Determine the (x, y) coordinate at the center of the cell enclosing the given text.  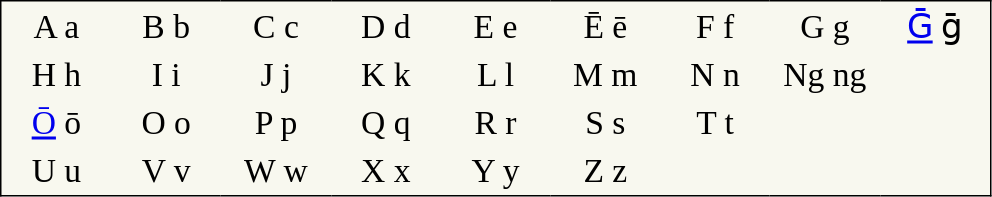
P p (276, 123)
Q q (386, 123)
T t (715, 123)
U u (56, 172)
X x (386, 172)
N n (715, 75)
B b (166, 26)
O o (166, 123)
Ō ō (56, 123)
J j (276, 75)
S s (605, 123)
D d (386, 26)
C c (276, 26)
Z z (605, 172)
F f (715, 26)
L l (496, 75)
E e (496, 26)
I i (166, 75)
Ng ng (825, 75)
Ē ē (605, 26)
Y y (496, 172)
K k (386, 75)
Ḡ ḡ (936, 26)
R r (496, 123)
H h (56, 75)
A a (56, 26)
W w (276, 172)
M m (605, 75)
V v (166, 172)
G g (825, 26)
